Scan for the cell matching the given text and deliver its (X, Y) coordinate at center. 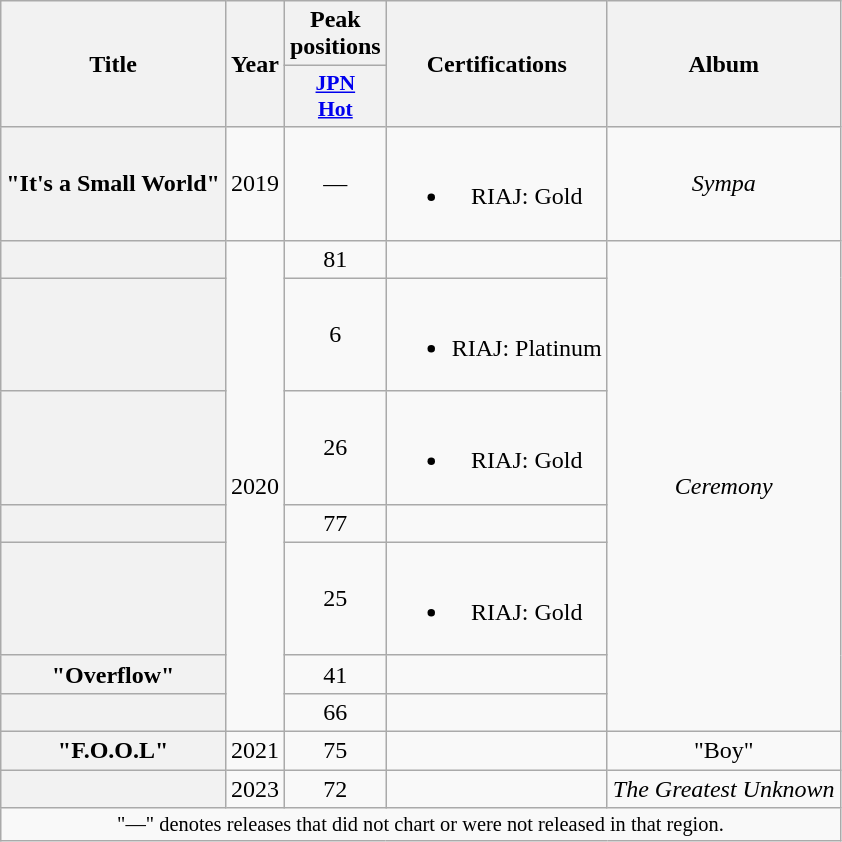
75 (335, 750)
77 (335, 523)
2021 (254, 750)
6 (335, 334)
2023 (254, 789)
JPNHot (335, 96)
41 (335, 674)
25 (335, 598)
— (335, 184)
Album (724, 64)
RIAJ: Platinum (496, 334)
81 (335, 259)
Year (254, 64)
Title (114, 64)
Peak positions (335, 34)
"F.O.O.L" (114, 750)
72 (335, 789)
Sympa (724, 184)
"—" denotes releases that did not chart or were not released in that region. (420, 825)
The Greatest Unknown (724, 789)
Certifications (496, 64)
"Boy" (724, 750)
"Overflow" (114, 674)
2019 (254, 184)
26 (335, 448)
2020 (254, 486)
Ceremony (724, 486)
66 (335, 712)
"It's a Small World" (114, 184)
